Return [x, y] of the center of cell containing provided text 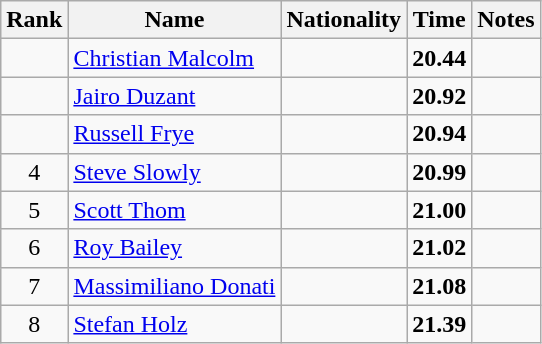
7 [34, 286]
Christian Malcolm [174, 58]
20.44 [440, 58]
6 [34, 248]
5 [34, 210]
20.92 [440, 96]
20.94 [440, 134]
Rank [34, 20]
Roy Bailey [174, 248]
21.00 [440, 210]
Notes [506, 20]
21.02 [440, 248]
21.39 [440, 324]
Jairo Duzant [174, 96]
Time [440, 20]
Nationality [344, 20]
Stefan Holz [174, 324]
21.08 [440, 286]
4 [34, 172]
Steve Slowly [174, 172]
Russell Frye [174, 134]
Scott Thom [174, 210]
Name [174, 20]
8 [34, 324]
Massimiliano Donati [174, 286]
20.99 [440, 172]
